Output the [X, Y] coordinate of the center of the cell containing the given text.  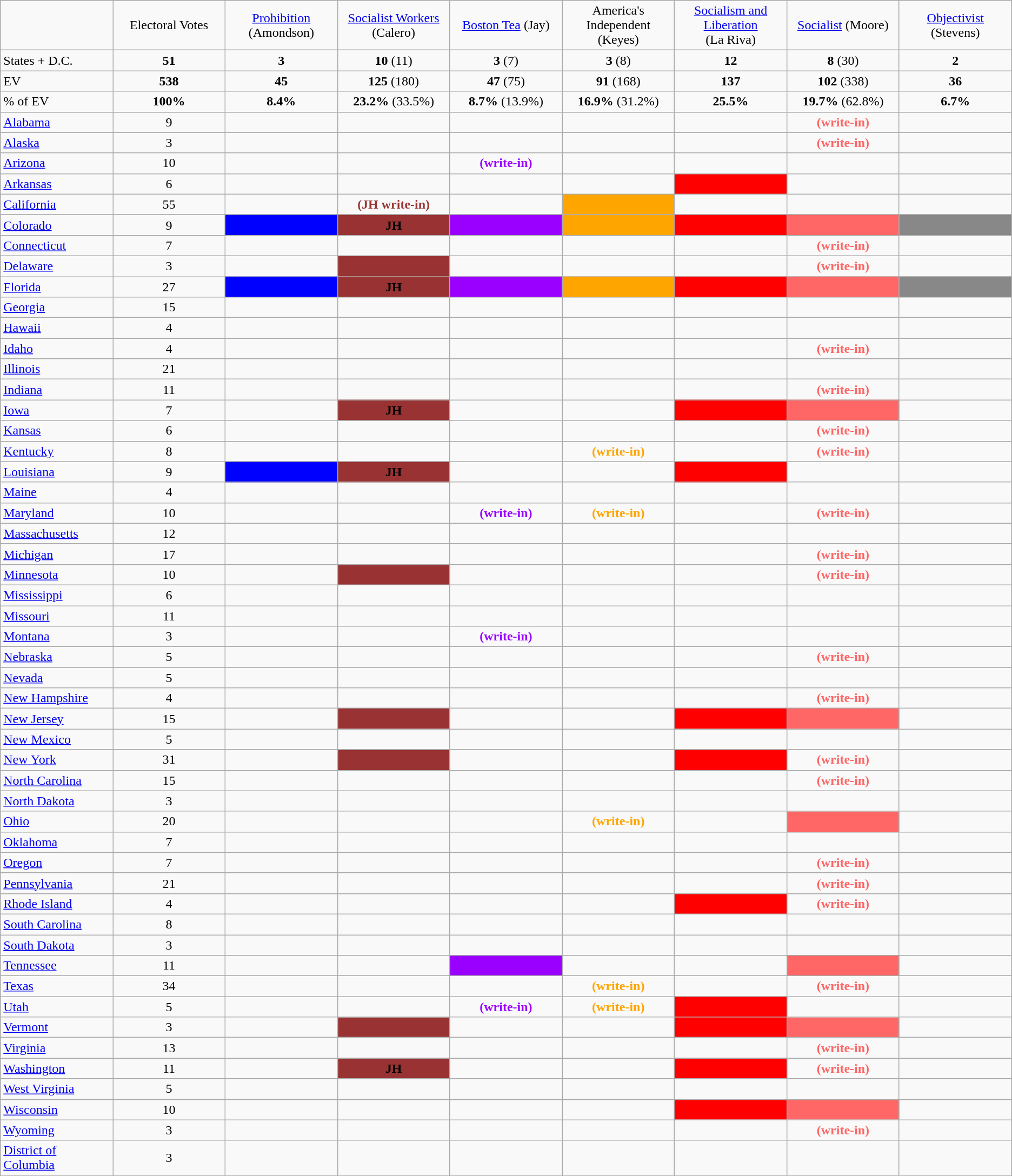
6.7% [955, 102]
% of EV [57, 102]
Nevada [57, 678]
27 [169, 287]
102 (338) [843, 81]
(JH write-in) [394, 204]
36 [955, 81]
91 (168) [618, 81]
Minnesota [57, 574]
8.4% [281, 102]
Indiana [57, 390]
Socialism and Liberation (La Riva) [731, 25]
Washington [57, 1068]
Hawaii [57, 328]
Arizona [57, 163]
137 [731, 81]
District of Columbia [57, 1158]
South Carolina [57, 924]
Pennsylvania [57, 883]
34 [169, 986]
3 (8) [618, 61]
45 [281, 81]
3 (7) [506, 61]
17 [169, 554]
Alabama [57, 122]
Utah [57, 1007]
Louisiana [57, 472]
Wyoming [57, 1130]
20 [169, 821]
Vermont [57, 1027]
North Carolina [57, 780]
51 [169, 61]
New Jersey [57, 719]
Kansas [57, 431]
Oklahoma [57, 842]
Socialist Workers (Calero) [394, 25]
South Dakota [57, 945]
Colorado [57, 225]
Kentucky [57, 451]
Mississippi [57, 595]
2 [955, 61]
Illinois [57, 369]
Massachusetts [57, 533]
538 [169, 81]
16.9% (31.2%) [618, 102]
Maine [57, 492]
America's Independent (Keyes) [618, 25]
23.2% (33.5%) [394, 102]
Nebraska [57, 657]
Socialist (Moore) [843, 25]
New Hampshire [57, 698]
North Dakota [57, 801]
New York [57, 760]
Iowa [57, 410]
Boston Tea (Jay) [506, 25]
Wisconsin [57, 1110]
Michigan [57, 554]
West Virginia [57, 1089]
100% [169, 102]
Idaho [57, 349]
California [57, 204]
8.7% (13.9%) [506, 102]
Delaware [57, 266]
13 [169, 1048]
New Mexico [57, 739]
Electoral Votes [169, 25]
25.5% [731, 102]
31 [169, 760]
19.7% (62.8%) [843, 102]
Georgia [57, 308]
47 (75) [506, 81]
Maryland [57, 513]
Oregon [57, 863]
Tennessee [57, 966]
Montana [57, 637]
125 (180) [394, 81]
Arkansas [57, 184]
Rhode Island [57, 904]
Prohibition (Amondson) [281, 25]
Missouri [57, 616]
Alaska [57, 143]
Texas [57, 986]
Objectivist (Stevens) [955, 25]
8 (30) [843, 61]
EV [57, 81]
55 [169, 204]
Florida [57, 287]
Ohio [57, 821]
States + D.C. [57, 61]
10 (11) [394, 61]
Virginia [57, 1048]
Connecticut [57, 245]
